Search for the cell housing the specified text and yield its [x, y] center coordinate. 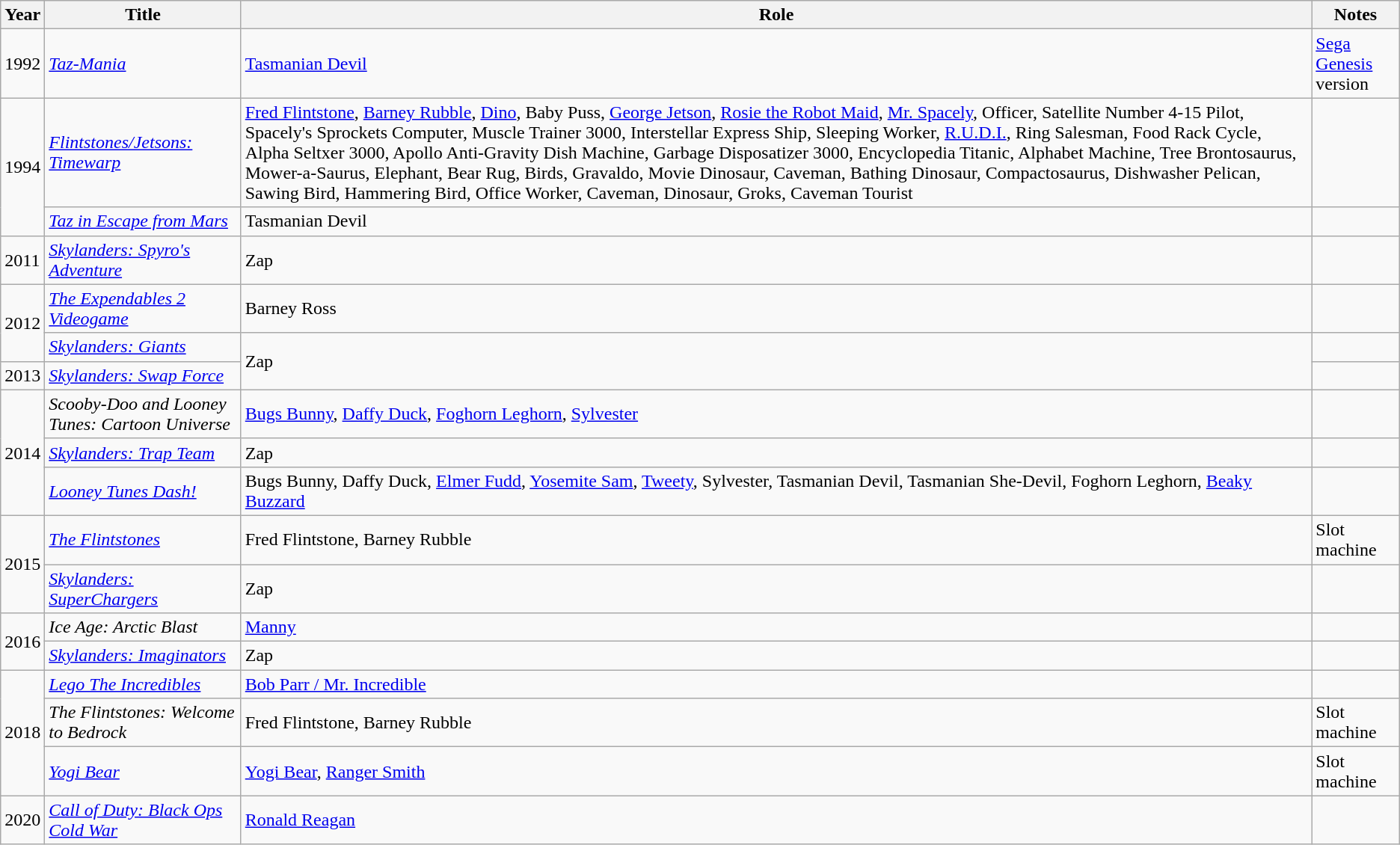
Skylanders: SuperChargers [143, 588]
2014 [22, 452]
Skylanders: Spyro's Adventure [143, 260]
The Flintstones [143, 540]
2011 [22, 260]
Yogi Bear, Ranger Smith [776, 772]
Call of Duty: Black Ops Cold War [143, 820]
1992 [22, 64]
2018 [22, 733]
Scooby-Doo and Looney Tunes: Cartoon Universe [143, 414]
Bob Parr / Mr. Incredible [776, 684]
Skylanders: Imaginators [143, 656]
Role [776, 15]
Ronald Reagan [776, 820]
2012 [22, 323]
Yogi Bear [143, 772]
The Expendables 2 Videogame [143, 308]
Manny [776, 627]
Skylanders: Trap Team [143, 452]
2020 [22, 820]
Ice Age: Arctic Blast [143, 627]
2013 [22, 375]
Lego The Incredibles [143, 684]
Title [143, 15]
Sega Genesis version [1355, 64]
Year [22, 15]
2015 [22, 564]
Flintstones/Jetsons: Timewarp [143, 153]
1994 [22, 167]
Notes [1355, 15]
Barney Ross [776, 308]
Skylanders: Giants [143, 347]
Bugs Bunny, Daffy Duck, Foghorn Leghorn, Sylvester [776, 414]
Taz-Mania [143, 64]
2016 [22, 642]
Skylanders: Swap Force [143, 375]
Taz in Escape from Mars [143, 221]
Bugs Bunny, Daffy Duck, Elmer Fudd, Yosemite Sam, Tweety, Sylvester, Tasmanian Devil, Tasmanian She-Devil, Foghorn Leghorn, Beaky Buzzard [776, 491]
Looney Tunes Dash! [143, 491]
The Flintstones: Welcome to Bedrock [143, 722]
